Locate the cell with the specified text and output its [X, Y] center coordinate. 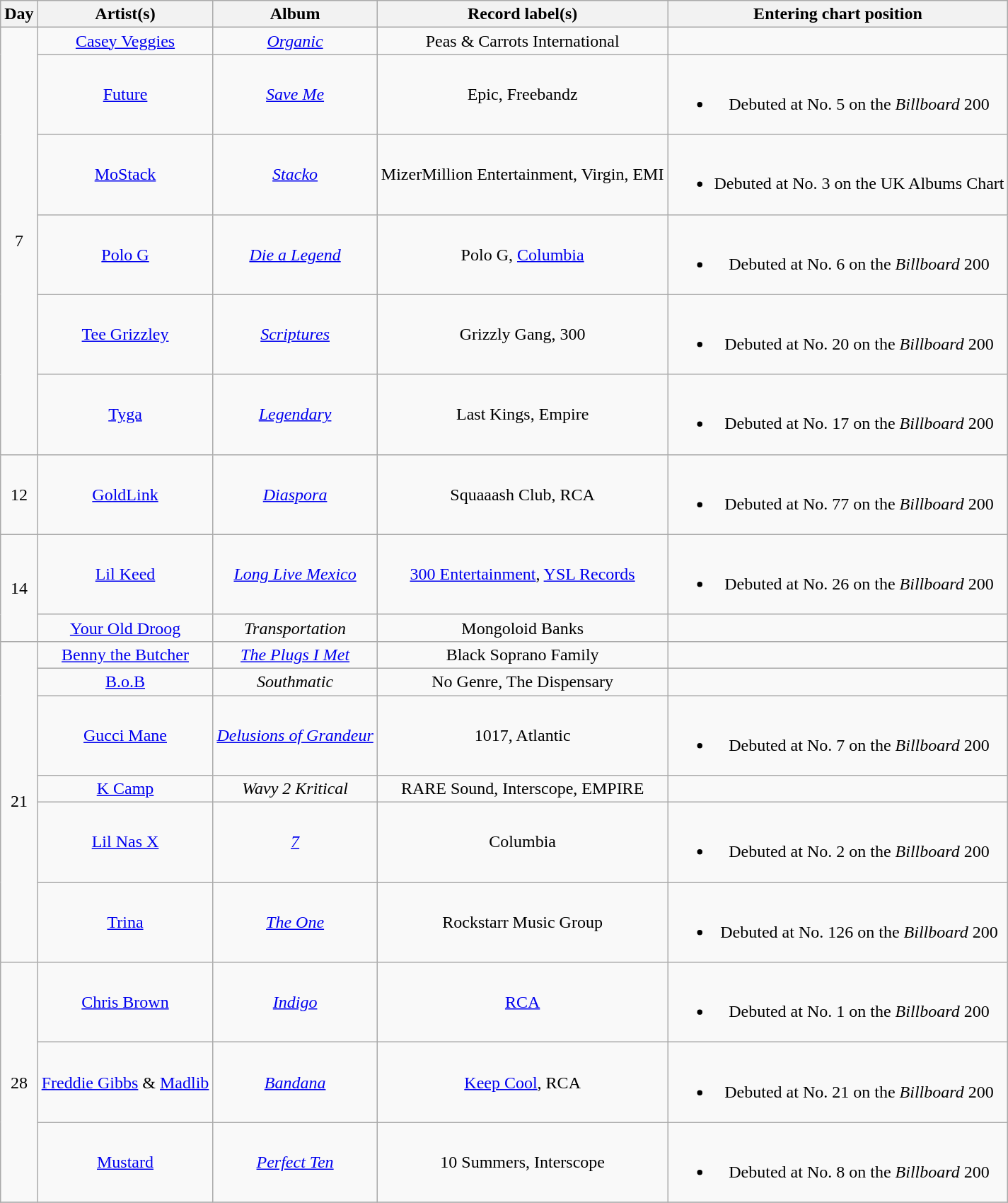
Record label(s) [522, 14]
Columbia [522, 842]
The Plugs I Met [295, 655]
10 Summers, Interscope [522, 1162]
1017, Atlantic [522, 735]
Debuted at No. 1 on the Billboard 200 [838, 1002]
Black Soprano Family [522, 655]
Perfect Ten [295, 1162]
Debuted at No. 21 on the Billboard 200 [838, 1083]
Entering chart position [838, 14]
Epic, Freebandz [522, 95]
Freddie Gibbs & Madlib [125, 1083]
Stacko [295, 174]
Polo G [125, 255]
Debuted at No. 17 on the Billboard 200 [838, 415]
Legendary [295, 415]
Tyga [125, 415]
Transportation [295, 628]
Last Kings, Empire [522, 415]
Mustard [125, 1162]
Debuted at No. 77 on the Billboard 200 [838, 494]
Artist(s) [125, 14]
Debuted at No. 8 on the Billboard 200 [838, 1162]
No Genre, The Dispensary [522, 681]
RCA [522, 1002]
Debuted at No. 20 on the Billboard 200 [838, 334]
B.o.B [125, 681]
Polo G, Columbia [522, 255]
Long Live Mexico [295, 575]
Indigo [295, 1002]
Scriptures [295, 334]
Debuted at No. 126 on the Billboard 200 [838, 923]
Southmatic [295, 681]
Chris Brown [125, 1002]
Debuted at No. 7 on the Billboard 200 [838, 735]
Die a Legend [295, 255]
Delusions of Grandeur [295, 735]
Debuted at No. 3 on the UK Albums Chart [838, 174]
Your Old Droog [125, 628]
Squaaash Club, RCA [522, 494]
Debuted at No. 2 on the Billboard 200 [838, 842]
Benny the Butcher [125, 655]
14 [19, 587]
Organic [295, 41]
GoldLink [125, 494]
MizerMillion Entertainment, Virgin, EMI [522, 174]
Rockstarr Music Group [522, 923]
Wavy 2 Kritical [295, 789]
Gucci Mane [125, 735]
Debuted at No. 5 on the Billboard 200 [838, 95]
Casey Veggies [125, 41]
21 [19, 801]
RARE Sound, Interscope, EMPIRE [522, 789]
300 Entertainment, YSL Records [522, 575]
The One [295, 923]
Bandana [295, 1083]
Day [19, 14]
Peas & Carrots International [522, 41]
Tee Grizzley [125, 334]
Keep Cool, RCA [522, 1083]
MoStack [125, 174]
Trina [125, 923]
Diaspora [295, 494]
Future [125, 95]
Mongoloid Banks [522, 628]
Lil Keed [125, 575]
Album [295, 14]
Lil Nas X [125, 842]
Grizzly Gang, 300 [522, 334]
12 [19, 494]
K Camp [125, 789]
28 [19, 1083]
Debuted at No. 26 on the Billboard 200 [838, 575]
Debuted at No. 6 on the Billboard 200 [838, 255]
Save Me [295, 95]
